Find where the given text appears and provide that cell's center as [X, Y] coordinate. 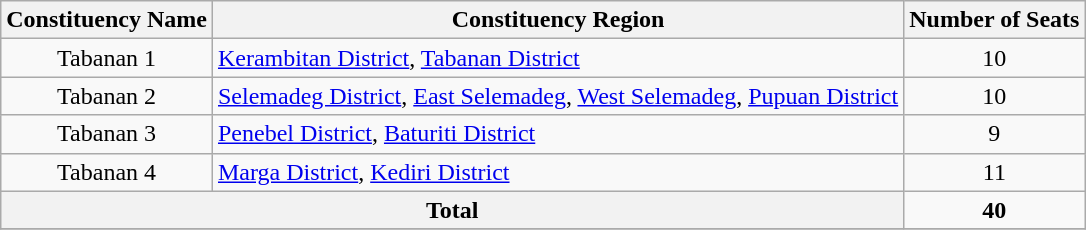
9 [994, 134]
Constituency Region [558, 20]
Constituency Name [107, 20]
Total [452, 210]
Selemadeg District, East Selemadeg, West Selemadeg, Pupuan District [558, 96]
Tabanan 4 [107, 172]
Number of Seats [994, 20]
Tabanan 3 [107, 134]
40 [994, 210]
Kerambitan District, Tabanan District [558, 58]
Tabanan 1 [107, 58]
11 [994, 172]
Tabanan 2 [107, 96]
Penebel District, Baturiti District [558, 134]
Marga District, Kediri District [558, 172]
